For the text-containing cell, return its midpoint in [X, Y] coordinate format. 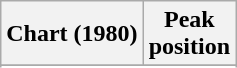
Peakposition [189, 34]
Chart (1980) [72, 34]
